For the text-containing cell, return its midpoint in (x, y) coordinate format. 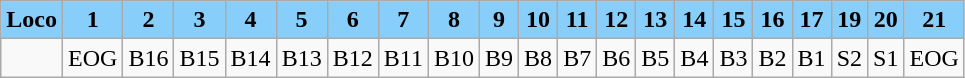
19 (849, 20)
B8 (538, 58)
B3 (734, 58)
1 (92, 20)
B10 (454, 58)
B13 (302, 58)
20 (886, 20)
B2 (772, 58)
17 (812, 20)
8 (454, 20)
6 (352, 20)
B15 (200, 58)
4 (250, 20)
B9 (498, 58)
S1 (886, 58)
B4 (694, 58)
Loco (32, 20)
B12 (352, 58)
13 (656, 20)
B14 (250, 58)
5 (302, 20)
12 (616, 20)
3 (200, 20)
B1 (812, 58)
B7 (578, 58)
15 (734, 20)
B11 (403, 58)
B16 (148, 58)
B5 (656, 58)
11 (578, 20)
10 (538, 20)
21 (934, 20)
7 (403, 20)
B6 (616, 58)
2 (148, 20)
14 (694, 20)
9 (498, 20)
16 (772, 20)
S2 (849, 58)
